Determine the [x, y] coordinate at the center of the cell enclosing the given text.  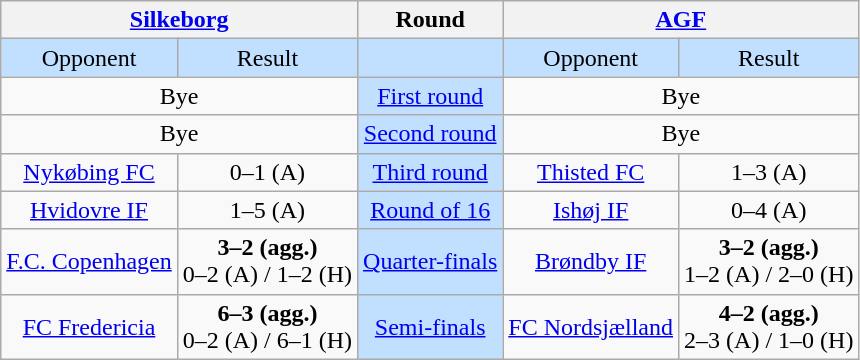
1–3 (A) [769, 172]
0–1 (A) [267, 172]
Ishøj IF [591, 210]
Quarter-finals [430, 262]
Round of 16 [430, 210]
Silkeborg [180, 20]
6–3 (agg.)0–2 (A) / 6–1 (H) [267, 326]
0–4 (A) [769, 210]
FC Nordsjælland [591, 326]
First round [430, 96]
Brøndby IF [591, 262]
AGF [681, 20]
Hvidovre IF [89, 210]
3–2 (agg.)0–2 (A) / 1–2 (H) [267, 262]
Round [430, 20]
FC Fredericia [89, 326]
Semi-finals [430, 326]
Second round [430, 134]
F.C. Copenhagen [89, 262]
1–5 (A) [267, 210]
4–2 (agg.)2–3 (A) / 1–0 (H) [769, 326]
Nykøbing FC [89, 172]
3–2 (agg.)1–2 (A) / 2–0 (H) [769, 262]
Third round [430, 172]
Thisted FC [591, 172]
